Extract the [X, Y] coordinate from the center of the cell holding the provided text.  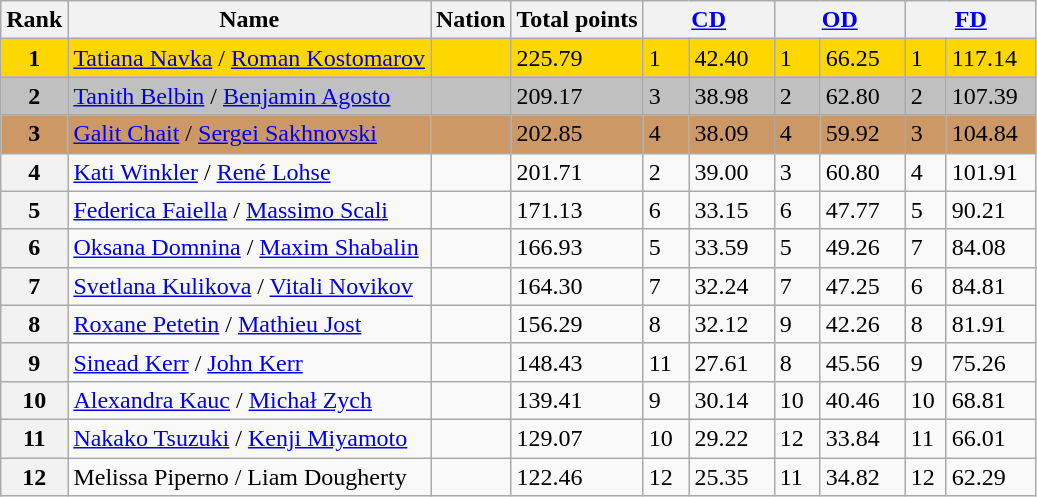
62.80 [862, 96]
101.91 [991, 172]
68.81 [991, 400]
38.98 [732, 96]
201.71 [577, 172]
CD [708, 20]
117.14 [991, 58]
Nakako Tsuzuki / Kenji Miyamoto [250, 438]
66.25 [862, 58]
32.24 [732, 286]
84.81 [991, 286]
225.79 [577, 58]
47.25 [862, 286]
Total points [577, 20]
66.01 [991, 438]
171.13 [577, 210]
32.12 [732, 324]
34.82 [862, 477]
104.84 [991, 134]
Oksana Domnina / Maxim Shabalin [250, 248]
148.43 [577, 362]
166.93 [577, 248]
Roxane Petetin / Mathieu Jost [250, 324]
75.26 [991, 362]
139.41 [577, 400]
122.46 [577, 477]
Tatiana Navka / Roman Kostomarov [250, 58]
Sinead Kerr / John Kerr [250, 362]
59.92 [862, 134]
39.00 [732, 172]
33.59 [732, 248]
Tanith Belbin / Benjamin Agosto [250, 96]
FD [970, 20]
Nation [470, 20]
156.29 [577, 324]
60.80 [862, 172]
84.08 [991, 248]
Rank [34, 20]
Alexandra Kauc / Michał Zych [250, 400]
40.46 [862, 400]
Svetlana Kulikova / Vitali Novikov [250, 286]
Kati Winkler / René Lohse [250, 172]
47.77 [862, 210]
OD [840, 20]
107.39 [991, 96]
30.14 [732, 400]
209.17 [577, 96]
Melissa Piperno / Liam Dougherty [250, 477]
49.26 [862, 248]
164.30 [577, 286]
81.91 [991, 324]
90.21 [991, 210]
202.85 [577, 134]
33.15 [732, 210]
45.56 [862, 362]
38.09 [732, 134]
Federica Faiella / Massimo Scali [250, 210]
33.84 [862, 438]
27.61 [732, 362]
Galit Chait / Sergei Sakhnovski [250, 134]
62.29 [991, 477]
129.07 [577, 438]
42.26 [862, 324]
42.40 [732, 58]
Name [250, 20]
29.22 [732, 438]
25.35 [732, 477]
